Capture the cell that displays the provided text and extract its (X, Y) central coordinate. 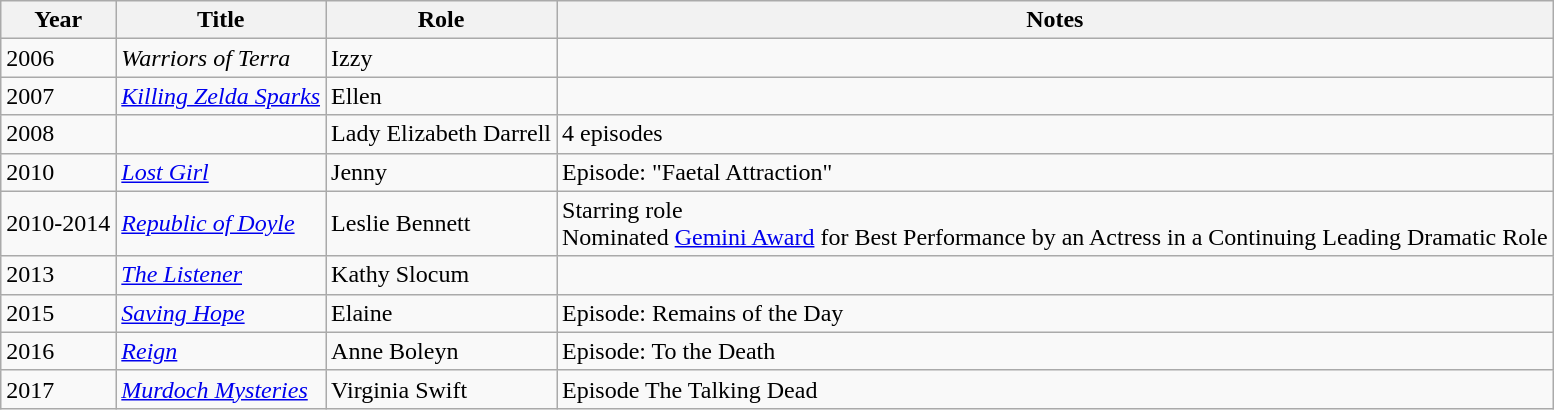
2008 (58, 134)
Elaine (442, 313)
2010 (58, 172)
Republic of Doyle (221, 224)
2007 (58, 96)
Reign (221, 351)
Lost Girl (221, 172)
Murdoch Mysteries (221, 389)
4 episodes (1054, 134)
Kathy Slocum (442, 275)
Lady Elizabeth Darrell (442, 134)
Anne Boleyn (442, 351)
Leslie Bennett (442, 224)
Starring roleNominated Gemini Award for Best Performance by an Actress in a Continuing Leading Dramatic Role (1054, 224)
Episode: Remains of the Day (1054, 313)
The Listener (221, 275)
Title (221, 20)
Warriors of Terra (221, 58)
2016 (58, 351)
2013 (58, 275)
Ellen (442, 96)
Notes (1054, 20)
Saving Hope (221, 313)
2015 (58, 313)
Episode: "Faetal Attraction" (1054, 172)
Jenny (442, 172)
Killing Zelda Sparks (221, 96)
Episode: To the Death (1054, 351)
2006 (58, 58)
2017 (58, 389)
Virginia Swift (442, 389)
Episode The Talking Dead (1054, 389)
Year (58, 20)
2010-2014 (58, 224)
Izzy (442, 58)
Role (442, 20)
